For the text-containing cell, return its midpoint in (X, Y) coordinate format. 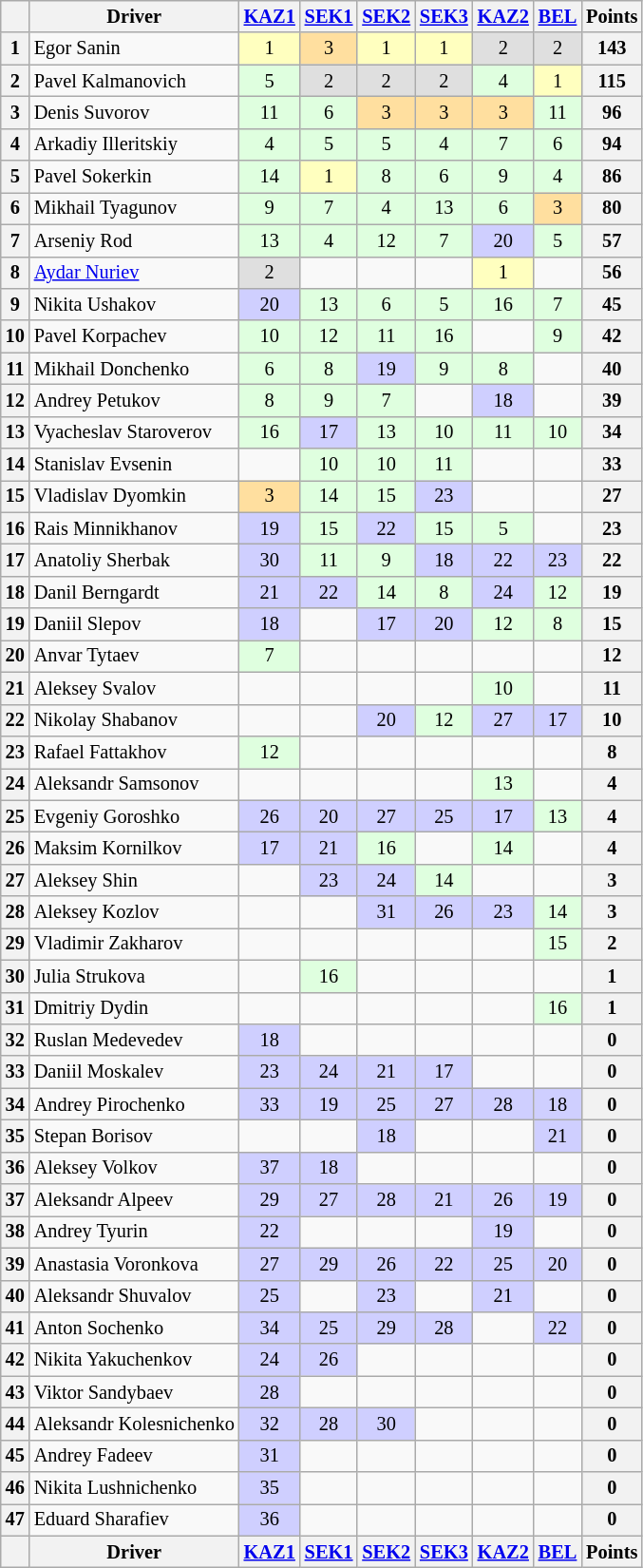
Aleksey Kozlov (135, 912)
47 (15, 1520)
Nikolay Shabanov (135, 720)
38 (15, 1232)
Nikita Yakuchenkov (135, 1360)
57 (612, 240)
Aleksandr Alpeev (135, 1200)
94 (612, 144)
Denis Suvorov (135, 112)
46 (15, 1488)
Pavel Korpachev (135, 336)
Vladimir Zakharov (135, 944)
96 (612, 112)
Evgeniy Goroshko (135, 816)
Aleksandr Kolesnichenko (135, 1424)
Aleksey Shin (135, 880)
Aydar Nuriev (135, 273)
Rafael Fattakhov (135, 752)
Mikhail Tyagunov (135, 208)
86 (612, 177)
Julia Strukova (135, 976)
Anatoliy Sherbak (135, 560)
143 (612, 48)
Aleksey Volkov (135, 1168)
Nikita Ushakov (135, 304)
Arseniy Rod (135, 240)
Andrey Tyurin (135, 1232)
115 (612, 81)
43 (15, 1392)
Anvar Tytaev (135, 656)
Aleksey Svalov (135, 688)
41 (15, 1328)
Vyacheslav Staroverov (135, 432)
Danil Berngardt (135, 592)
Aleksandr Samsonov (135, 784)
Pavel Sokerkin (135, 177)
Stanislav Evsenin (135, 465)
Arkadiy Illeritskiy (135, 144)
Pavel Kalmanovich (135, 81)
Maksim Kornilkov (135, 848)
Daniil Moskalev (135, 1072)
44 (15, 1424)
Egor Sanin (135, 48)
56 (612, 273)
Anastasia Voronkova (135, 1264)
Daniil Slepov (135, 624)
Andrey Pirochenko (135, 1104)
Mikhail Donchenko (135, 369)
Vladislav Dyomkin (135, 496)
Aleksandr Shuvalov (135, 1296)
Eduard Sharafiev (135, 1520)
Viktor Sandybaev (135, 1392)
Stepan Borisov (135, 1136)
Andrey Petukov (135, 400)
Nikita Lushnichenko (135, 1488)
Andrey Fadeev (135, 1456)
Anton Sochenko (135, 1328)
Dmitriy Dydin (135, 1008)
Ruslan Medevedev (135, 1040)
80 (612, 208)
Rais Minnikhanov (135, 528)
